From the cell containing the given text, extract its center point as (x, y) coordinate. 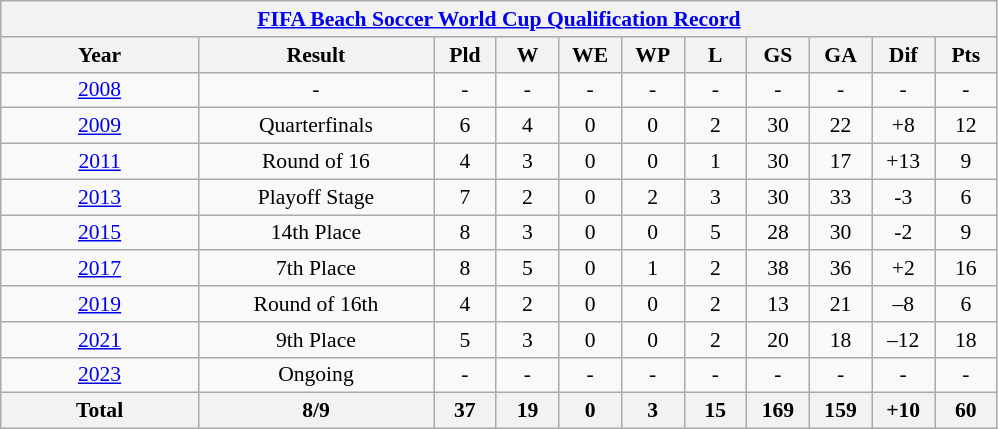
159 (840, 411)
2023 (100, 375)
Result (316, 55)
2015 (100, 233)
16 (966, 269)
38 (778, 269)
2013 (100, 197)
13 (778, 304)
12 (966, 126)
+13 (904, 162)
2011 (100, 162)
Playoff Stage (316, 197)
W (528, 55)
37 (466, 411)
2021 (100, 340)
WP (652, 55)
21 (840, 304)
Year (100, 55)
9th Place (316, 340)
WE (590, 55)
14th Place (316, 233)
Total (100, 411)
7 (466, 197)
Round of 16th (316, 304)
Quarterfinals (316, 126)
60 (966, 411)
+8 (904, 126)
+10 (904, 411)
2019 (100, 304)
-2 (904, 233)
33 (840, 197)
+2 (904, 269)
22 (840, 126)
169 (778, 411)
Dif (904, 55)
GA (840, 55)
Round of 16 (316, 162)
GS (778, 55)
Pld (466, 55)
Ongoing (316, 375)
FIFA Beach Soccer World Cup Qualification Record (499, 19)
8/9 (316, 411)
-3 (904, 197)
17 (840, 162)
20 (778, 340)
L (716, 55)
Pts (966, 55)
36 (840, 269)
28 (778, 233)
2008 (100, 90)
19 (528, 411)
2017 (100, 269)
–8 (904, 304)
7th Place (316, 269)
15 (716, 411)
–12 (904, 340)
2009 (100, 126)
